Locate the cell with the specified text and output its [X, Y] center coordinate. 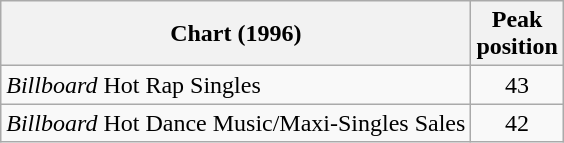
Billboard Hot Rap Singles [236, 85]
Billboard Hot Dance Music/Maxi-Singles Sales [236, 123]
Chart (1996) [236, 34]
43 [517, 85]
42 [517, 123]
Peakposition [517, 34]
